Return the (x, y) coordinate for the center point of the cell that contains the specified text.  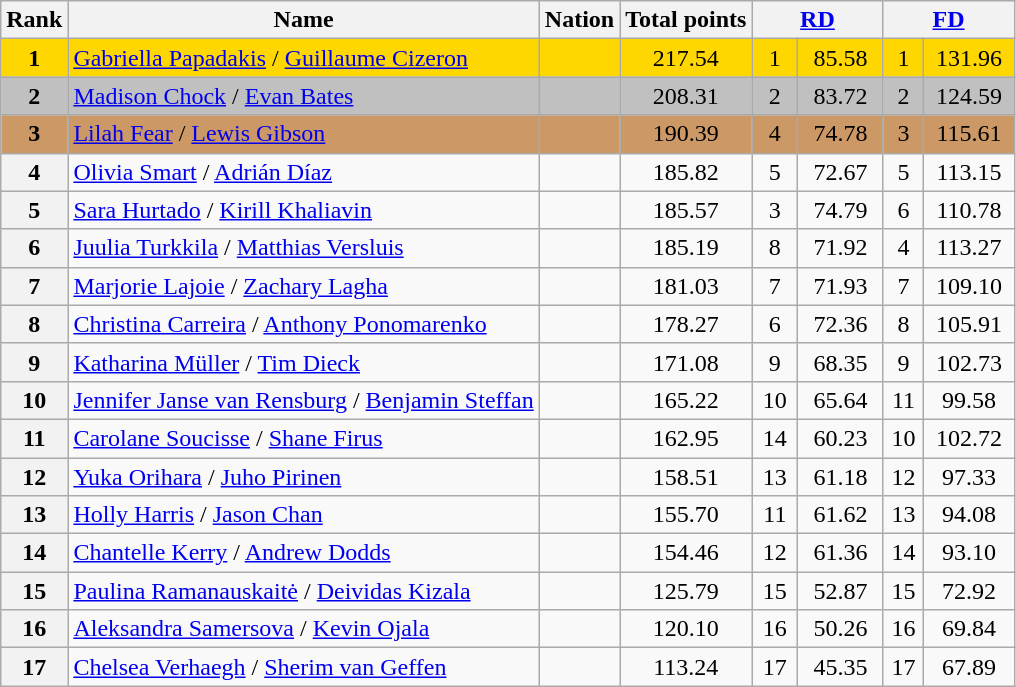
67.89 (969, 667)
162.95 (686, 438)
Holly Harris / Jason Chan (304, 515)
85.58 (840, 58)
72.67 (840, 172)
154.46 (686, 553)
74.79 (840, 210)
155.70 (686, 515)
217.54 (686, 58)
65.64 (840, 400)
71.92 (840, 248)
Lilah Fear / Lewis Gibson (304, 134)
Name (304, 20)
113.24 (686, 667)
Olivia Smart / Adrián Díaz (304, 172)
185.57 (686, 210)
69.84 (969, 629)
Christina Carreira / Anthony Ponomarenko (304, 324)
61.62 (840, 515)
165.22 (686, 400)
Yuka Orihara / Juho Pirinen (304, 477)
185.82 (686, 172)
Katharina Müller / Tim Dieck (304, 362)
208.31 (686, 96)
113.15 (969, 172)
102.72 (969, 438)
185.19 (686, 248)
120.10 (686, 629)
115.61 (969, 134)
74.78 (840, 134)
109.10 (969, 286)
61.36 (840, 553)
158.51 (686, 477)
Jennifer Janse van Rensburg / Benjamin Steffan (304, 400)
124.59 (969, 96)
68.35 (840, 362)
72.92 (969, 591)
171.08 (686, 362)
113.27 (969, 248)
Paulina Ramanauskaitė / Deividas Kizala (304, 591)
60.23 (840, 438)
Madison Chock / Evan Bates (304, 96)
72.36 (840, 324)
52.87 (840, 591)
105.91 (969, 324)
Aleksandra Samersova / Kevin Ojala (304, 629)
99.58 (969, 400)
Total points (686, 20)
Gabriella Papadakis / Guillaume Cizeron (304, 58)
45.35 (840, 667)
Nation (579, 20)
110.78 (969, 210)
71.93 (840, 286)
50.26 (840, 629)
Rank (34, 20)
Carolane Soucisse / Shane Firus (304, 438)
93.10 (969, 553)
102.73 (969, 362)
181.03 (686, 286)
RD (818, 20)
61.18 (840, 477)
125.79 (686, 591)
131.96 (969, 58)
83.72 (840, 96)
Chantelle Kerry / Andrew Dodds (304, 553)
Sara Hurtado / Kirill Khaliavin (304, 210)
94.08 (969, 515)
97.33 (969, 477)
Chelsea Verhaegh / Sherim van Geffen (304, 667)
178.27 (686, 324)
190.39 (686, 134)
FD (948, 20)
Marjorie Lajoie / Zachary Lagha (304, 286)
Juulia Turkkila / Matthias Versluis (304, 248)
